Output the (X, Y) coordinate of the center of the cell containing the given text.  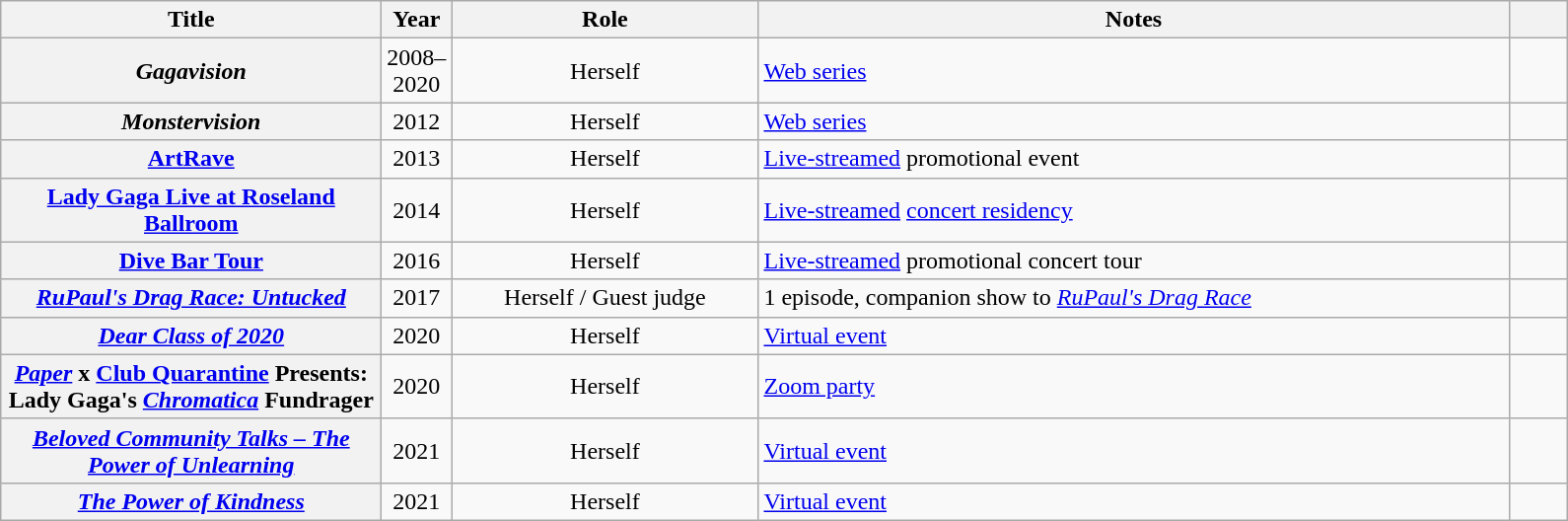
Role (606, 20)
2016 (416, 260)
Zoom party (1134, 387)
2008–2020 (416, 71)
Notes (1134, 20)
RuPaul's Drag Race: Untucked (191, 298)
Title (191, 20)
The Power of Kindness (191, 501)
Lady Gaga Live at Roseland Ballroom (191, 209)
Live-streamed promotional concert tour (1134, 260)
2013 (416, 159)
Gagavision (191, 71)
ArtRave (191, 159)
Live-streamed promotional event (1134, 159)
Monstervision (191, 121)
Herself / Guest judge (606, 298)
2017 (416, 298)
Paper x Club Quarantine Presents: Lady Gaga's Chromatica Fundrager (191, 387)
Year (416, 20)
2012 (416, 121)
Dive Bar Tour (191, 260)
Live-streamed concert residency (1134, 209)
1 episode, companion show to RuPaul's Drag Race (1134, 298)
Beloved Community Talks – The Power of Unlearning (191, 450)
Dear Class of 2020 (191, 335)
2014 (416, 209)
